Search for the cell housing the specified text and yield its [X, Y] center coordinate. 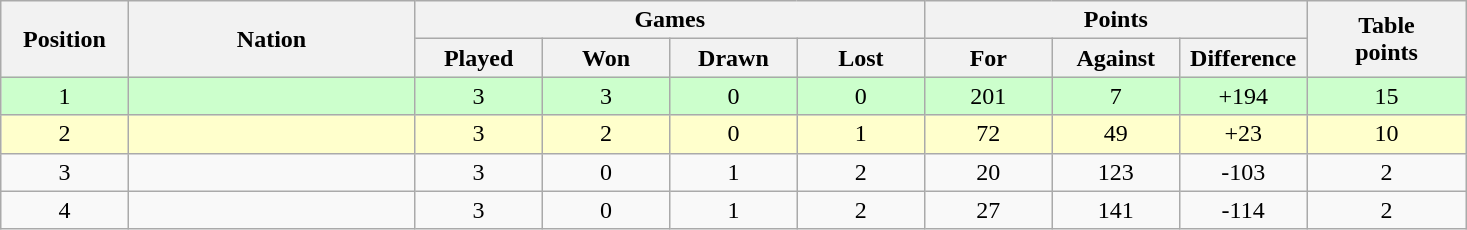
-114 [1242, 210]
Games [670, 20]
201 [988, 96]
-103 [1242, 172]
49 [1116, 134]
141 [1116, 210]
Lost [860, 58]
4 [64, 210]
Drawn [734, 58]
20 [988, 172]
Difference [1242, 58]
Against [1116, 58]
+23 [1242, 134]
For [988, 58]
Points [1116, 20]
Nation [272, 39]
10 [1386, 134]
123 [1116, 172]
Played [478, 58]
7 [1116, 96]
Tablepoints [1386, 39]
Position [64, 39]
72 [988, 134]
15 [1386, 96]
+194 [1242, 96]
27 [988, 210]
Won [606, 58]
